Locate the cell with the specified text and output its [x, y] center coordinate. 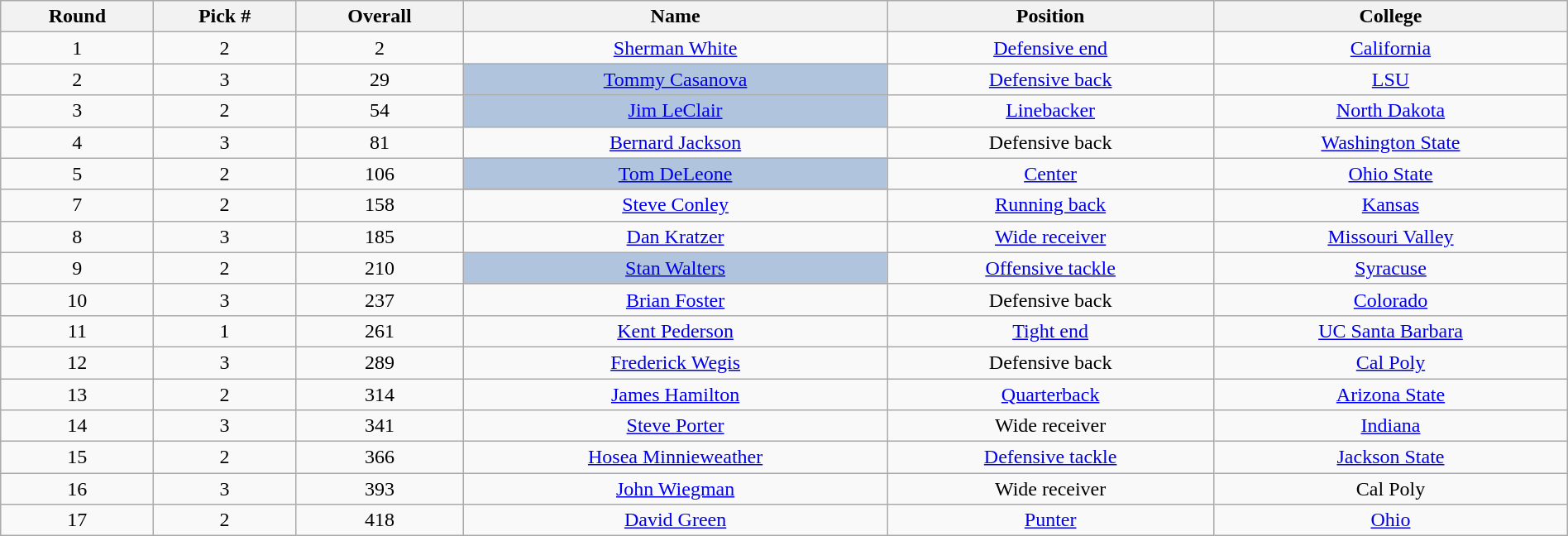
John Wiegman [676, 489]
12 [78, 362]
314 [379, 395]
5 [78, 174]
Kansas [1391, 205]
366 [379, 457]
Stan Walters [676, 268]
Tommy Casanova [676, 79]
Arizona State [1391, 395]
Kent Pederson [676, 331]
Syracuse [1391, 268]
David Green [676, 520]
158 [379, 205]
Hosea Minnieweather [676, 457]
7 [78, 205]
17 [78, 520]
Ohio State [1391, 174]
106 [379, 174]
Brian Foster [676, 299]
4 [78, 142]
341 [379, 426]
54 [379, 111]
Defensive tackle [1050, 457]
Washington State [1391, 142]
Punter [1050, 520]
Quarterback [1050, 395]
Tom DeLeone [676, 174]
Frederick Wegis [676, 362]
Round [78, 17]
289 [379, 362]
Indiana [1391, 426]
Steve Conley [676, 205]
Tight end [1050, 331]
237 [379, 299]
81 [379, 142]
Colorado [1391, 299]
North Dakota [1391, 111]
16 [78, 489]
261 [379, 331]
10 [78, 299]
13 [78, 395]
James Hamilton [676, 395]
29 [379, 79]
Sherman White [676, 48]
Bernard Jackson [676, 142]
Linebacker [1050, 111]
210 [379, 268]
Missouri Valley [1391, 237]
Center [1050, 174]
LSU [1391, 79]
Running back [1050, 205]
Jim LeClair [676, 111]
Offensive tackle [1050, 268]
11 [78, 331]
Jackson State [1391, 457]
Pick # [225, 17]
418 [379, 520]
393 [379, 489]
College [1391, 17]
Name [676, 17]
UC Santa Barbara [1391, 331]
Defensive end [1050, 48]
9 [78, 268]
Steve Porter [676, 426]
Ohio [1391, 520]
8 [78, 237]
Dan Kratzer [676, 237]
15 [78, 457]
14 [78, 426]
185 [379, 237]
California [1391, 48]
Position [1050, 17]
Overall [379, 17]
